Determine the (X, Y) coordinate at the center of the cell enclosing the given text.  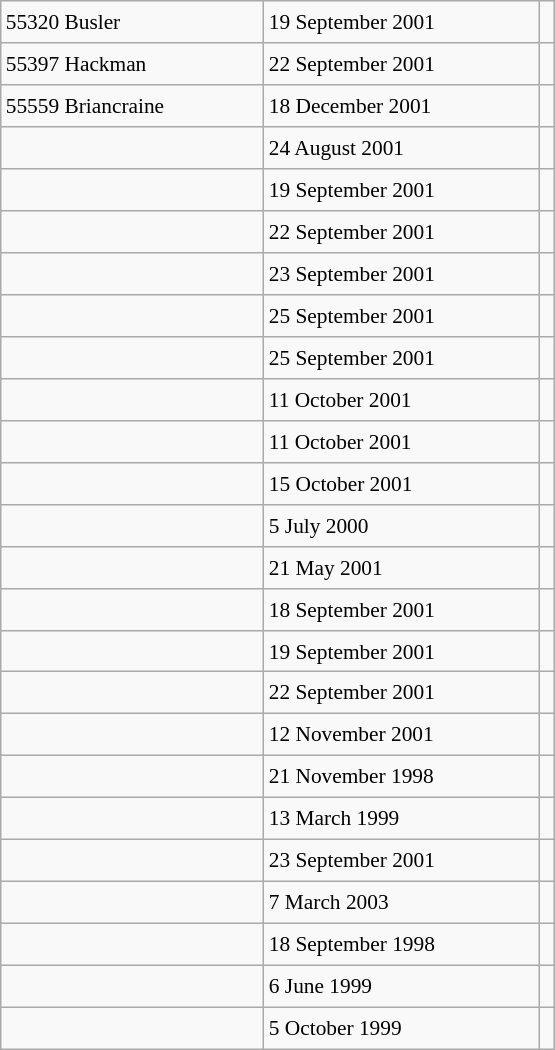
5 July 2000 (402, 525)
21 November 1998 (402, 777)
7 March 2003 (402, 903)
55320 Busler (132, 22)
13 March 1999 (402, 819)
18 September 2001 (402, 609)
18 December 2001 (402, 106)
12 November 2001 (402, 735)
55397 Hackman (132, 64)
6 June 1999 (402, 986)
18 September 1998 (402, 945)
55559 Briancraine (132, 106)
15 October 2001 (402, 483)
24 August 2001 (402, 148)
21 May 2001 (402, 567)
5 October 1999 (402, 1028)
